Scan for the cell matching the given text and deliver its [x, y] coordinate at center. 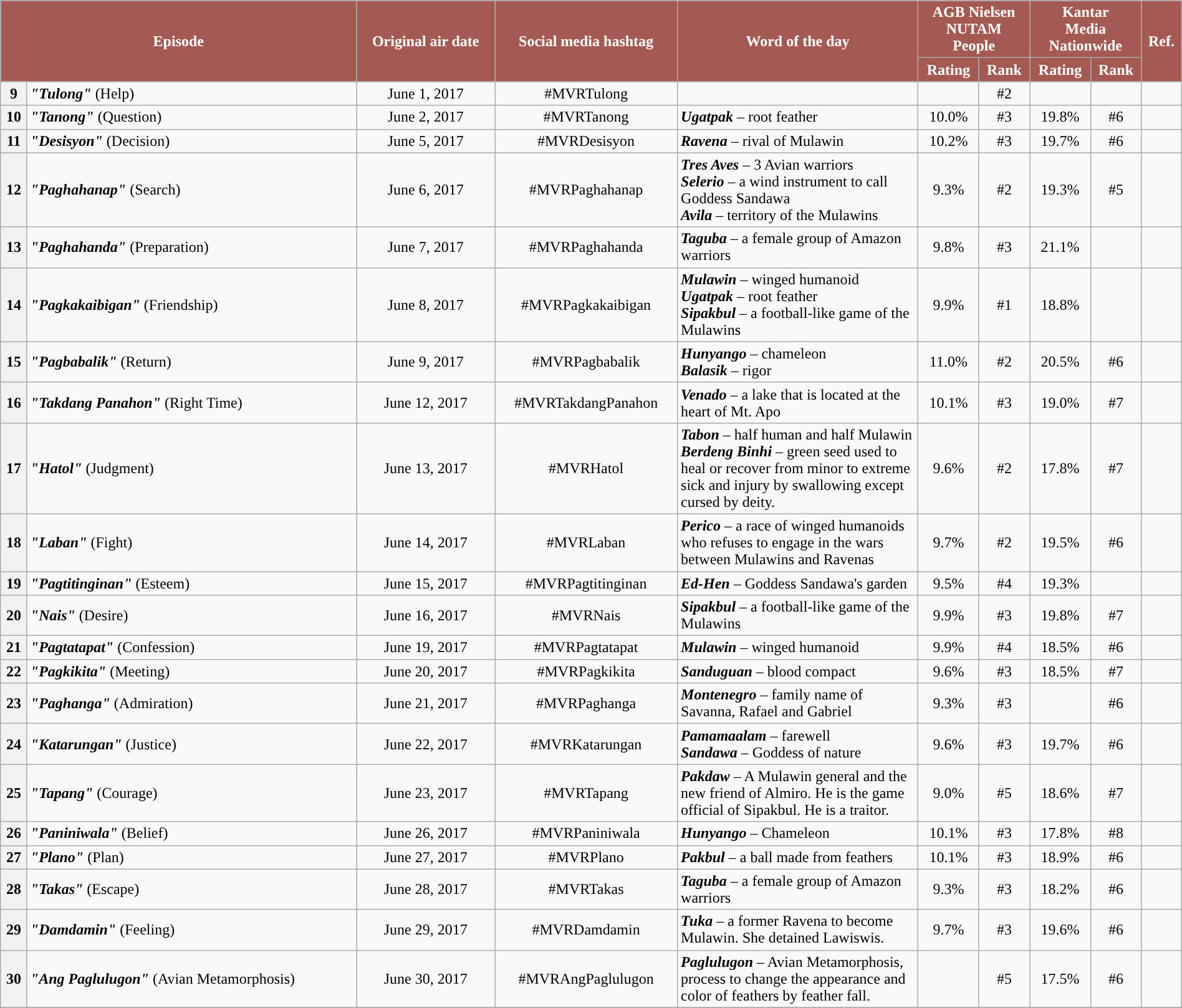
#MVRHatol [586, 468]
KantarMediaNationwide [1086, 29]
"Pagkakaibigan" (Friendship) [192, 304]
#MVRPagkakaibigan [586, 304]
June 21, 2017 [426, 703]
June 2, 2017 [426, 117]
#MVRAngPaglulugon [586, 979]
#MVRDesisyon [586, 141]
Hunyango – Chameleon [798, 833]
Paglulugon – Avian Metamorphosis, process to change the appearance and color of feathers by feather fall. [798, 979]
#MVRPaniniwala [586, 833]
"Laban" (Fight) [192, 542]
#8 [1116, 833]
18.9% [1060, 857]
"Pagtitinginan" (Esteem) [192, 583]
June 6, 2017 [426, 190]
19.6% [1060, 930]
9.8% [949, 247]
Mulawin – winged humanoidUgatpak – root featherSipakbul – a football-like game of the Mulawins [798, 304]
19.5% [1060, 542]
Perico – a race of winged humanoids who refuses to engage in the wars between Mulawins and Ravenas [798, 542]
"Paghahanda" (Preparation) [192, 247]
June 28, 2017 [426, 889]
"Ang Paglulugon" (Avian Metamorphosis) [192, 979]
June 23, 2017 [426, 793]
#MVRPagtatapat [586, 648]
#MVRNais [586, 616]
#1 [1004, 304]
Ref. [1161, 41]
18.8% [1060, 304]
24 [14, 744]
26 [14, 833]
20.5% [1060, 362]
June 30, 2017 [426, 979]
#MVRTulong [586, 94]
June 22, 2017 [426, 744]
"Katarungan" (Justice) [192, 744]
20 [14, 616]
#MVRLaban [586, 542]
June 8, 2017 [426, 304]
AGB NielsenNUTAMPeople [974, 29]
#MVRTanong [586, 117]
9.5% [949, 583]
June 12, 2017 [426, 403]
#MVRKatarungan [586, 744]
18.2% [1060, 889]
17 [14, 468]
Social media hashtag [586, 41]
Venado – a lake that is located at the heart of Mt. Apo [798, 403]
"Pagbabalik" (Return) [192, 362]
27 [14, 857]
#MVRTapang [586, 793]
Word of the day [798, 41]
"Tanong" (Question) [192, 117]
#MVRPlano [586, 857]
10.0% [949, 117]
Sanduguan – blood compact [798, 671]
11 [14, 141]
June 14, 2017 [426, 542]
12 [14, 190]
Original air date [426, 41]
Tuka – a former Ravena to become Mulawin. She detained Lawiswis. [798, 930]
June 5, 2017 [426, 141]
"Hatol" (Judgment) [192, 468]
"Paghanga" (Admiration) [192, 703]
"Takdang Panahon" (Right Time) [192, 403]
#MVRPaghanga [586, 703]
"Pagkikita" (Meeting) [192, 671]
10 [14, 117]
"Damdamin" (Feeling) [192, 930]
16 [14, 403]
#MVRPagkikita [586, 671]
21.1% [1060, 247]
"Takas" (Escape) [192, 889]
9.0% [949, 793]
June 1, 2017 [426, 94]
"Plano" (Plan) [192, 857]
14 [14, 304]
Tres Aves – 3 Avian warriorsSelerio – a wind instrument to call Goddess SandawaAvila – territory of the Mulawins [798, 190]
Sipakbul – a football-like game of the Mulawins [798, 616]
"Nais" (Desire) [192, 616]
"Pagtatapat" (Confession) [192, 648]
June 9, 2017 [426, 362]
"Paniniwala" (Belief) [192, 833]
#MVRPagbabalik [586, 362]
Hunyango – chameleon Balasik – rigor [798, 362]
18 [14, 542]
19.0% [1060, 403]
"Desisyon" (Decision) [192, 141]
"Paghahanap" (Search) [192, 190]
June 15, 2017 [426, 583]
June 27, 2017 [426, 857]
June 16, 2017 [426, 616]
22 [14, 671]
#MVRTakdangPanahon [586, 403]
18.6% [1060, 793]
29 [14, 930]
Montenegro – family name of Savanna, Rafael and Gabriel [798, 703]
Ravena – rival of Mulawin [798, 141]
17.5% [1060, 979]
11.0% [949, 362]
June 7, 2017 [426, 247]
Episode [178, 41]
Ed-Hen – Goddess Sandawa's garden [798, 583]
Ugatpak – root feather [798, 117]
"Tapang" (Courage) [192, 793]
9 [14, 94]
Pamamaalam – farewellSandawa – Goddess of nature [798, 744]
10.2% [949, 141]
25 [14, 793]
#MVRPagtitinginan [586, 583]
June 19, 2017 [426, 648]
#MVRPaghahanap [586, 190]
Mulawin – winged humanoid [798, 648]
#MVRDamdamin [586, 930]
#MVRTakas [586, 889]
Pakbul – a ball made from feathers [798, 857]
June 29, 2017 [426, 930]
21 [14, 648]
June 26, 2017 [426, 833]
30 [14, 979]
#MVRPaghahanda [586, 247]
15 [14, 362]
13 [14, 247]
28 [14, 889]
June 13, 2017 [426, 468]
19 [14, 583]
"Tulong" (Help) [192, 94]
Pakdaw – A Mulawin general and the new friend of Almiro. He is the game official of Sipakbul. He is a traitor. [798, 793]
23 [14, 703]
June 20, 2017 [426, 671]
